Locate the cell with the specified text and output its [x, y] center coordinate. 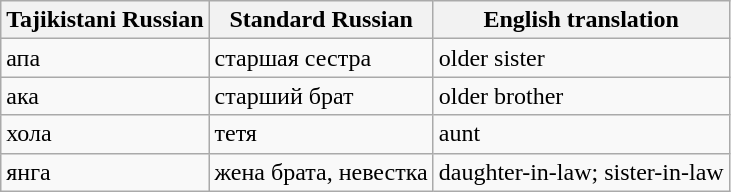
older sister [581, 58]
Tajikistani Russian [105, 20]
daughter-in-law; sister-in-law [581, 172]
хола [105, 134]
English translation [581, 20]
тетя [321, 134]
янга [105, 172]
aunt [581, 134]
старшая сестра [321, 58]
старший брат [321, 96]
ака [105, 96]
older brother [581, 96]
Standard Russian [321, 20]
жена брата, невестка [321, 172]
апа [105, 58]
